For the text-containing cell, return its midpoint in (X, Y) coordinate format. 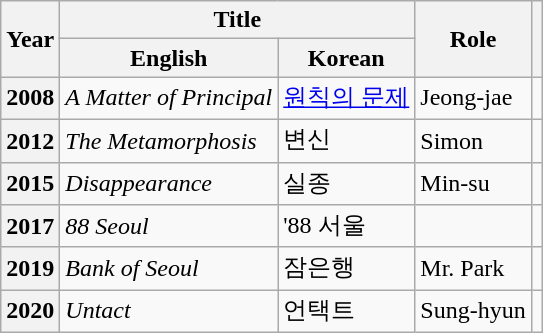
88 Seoul (169, 226)
Title (238, 20)
Mr. Park (473, 268)
원칙의 문제 (346, 98)
Min-su (473, 184)
Untact (169, 312)
'88 서울 (346, 226)
2012 (30, 140)
잠은행 (346, 268)
Disappearance (169, 184)
Role (473, 39)
언택트 (346, 312)
Bank of Seoul (169, 268)
A Matter of Principal (169, 98)
Korean (346, 58)
실종 (346, 184)
Year (30, 39)
2017 (30, 226)
2019 (30, 268)
2020 (30, 312)
2008 (30, 98)
변신 (346, 140)
2015 (30, 184)
Jeong-jae (473, 98)
The Metamorphosis (169, 140)
English (169, 58)
Sung-hyun (473, 312)
Simon (473, 140)
